Locate the cell with the specified text and output its (x, y) center coordinate. 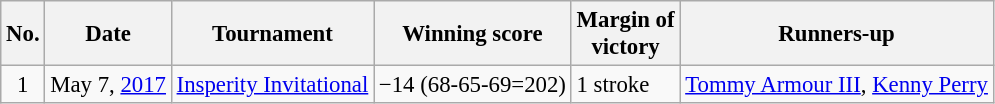
Tommy Armour III, Kenny Perry (836, 85)
1 stroke (626, 85)
Winning score (473, 34)
Insperity Invitational (272, 85)
Runners-up (836, 34)
Margin ofvictory (626, 34)
May 7, 2017 (108, 85)
−14 (68-65-69=202) (473, 85)
1 (23, 85)
Tournament (272, 34)
Date (108, 34)
No. (23, 34)
